Provide the (x, y) coordinate of the cell's center where the given text is located.  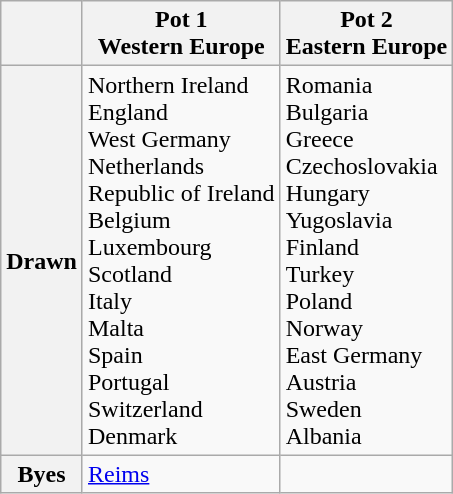
Pot 2Eastern Europe (366, 34)
RomaniaBulgariaGreeceCzechoslovakiaHungaryYugoslaviaFinlandTurkeyPolandNorwayEast GermanyAustriaSwedenAlbania (366, 260)
Drawn (42, 260)
Reims (181, 474)
Pot 1Western Europe (181, 34)
Byes (42, 474)
Northern IrelandEnglandWest GermanyNetherlandsRepublic of IrelandBelgiumLuxembourgScotlandItalyMaltaSpainPortugalSwitzerlandDenmark (181, 260)
